Locate the cell with the specified text and output its (X, Y) center coordinate. 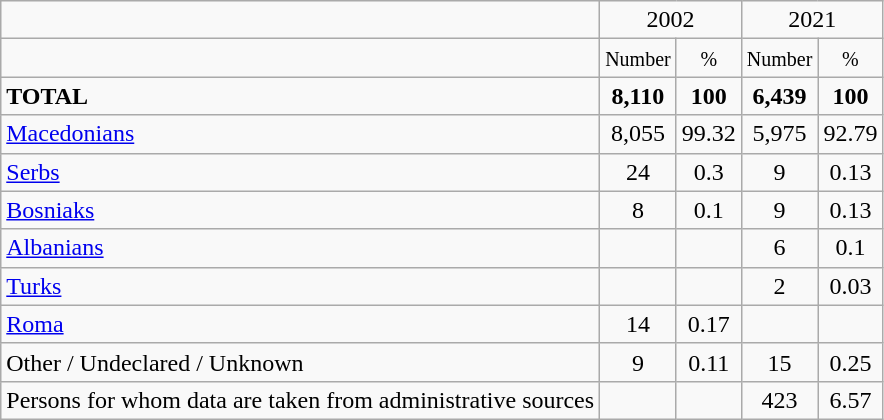
2021 (812, 20)
14 (638, 324)
6.57 (850, 400)
8,110 (638, 96)
0.3 (708, 172)
6,439 (780, 96)
Roma (300, 324)
8,055 (638, 134)
Serbs (300, 172)
Bosniaks (300, 210)
2002 (671, 20)
Albanians (300, 248)
15 (780, 362)
Persons for whom data are taken from administrative sources (300, 400)
TOTAL (300, 96)
423 (780, 400)
0.03 (850, 286)
5,975 (780, 134)
Turks (300, 286)
Other / Undeclared / Unknown (300, 362)
2 (780, 286)
Macedonians (300, 134)
0.11 (708, 362)
0.17 (708, 324)
99.32 (708, 134)
0.25 (850, 362)
24 (638, 172)
6 (780, 248)
8 (638, 210)
92.79 (850, 134)
